Return (X, Y) of the center of cell containing provided text 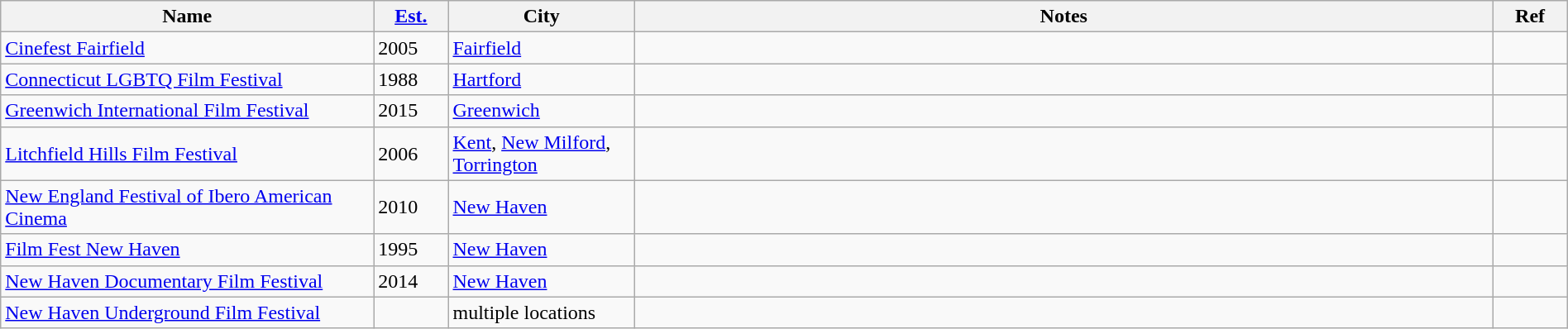
Litchfield Hills Film Festival (187, 154)
Film Fest New Haven (187, 250)
New Haven Documentary Film Festival (187, 281)
Kent, New Milford, Torrington (542, 154)
Connecticut LGBTQ Film Festival (187, 79)
City (542, 17)
2006 (411, 154)
2005 (411, 48)
New Haven Underground Film Festival (187, 312)
Hartford (542, 79)
Greenwich International Film Festival (187, 111)
New England Festival of Ibero American Cinema (187, 207)
Fairfield (542, 48)
2010 (411, 207)
Notes (1064, 17)
Greenwich (542, 111)
2015 (411, 111)
2014 (411, 281)
Name (187, 17)
1988 (411, 79)
1995 (411, 250)
Ref (1530, 17)
Cinefest Fairfield (187, 48)
multiple locations (542, 312)
Est. (411, 17)
